Locate the cell with the specified text and output its [X, Y] center coordinate. 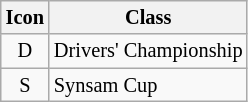
Class [148, 17]
D [25, 51]
Synsam Cup [148, 85]
Icon [25, 17]
Drivers' Championship [148, 51]
S [25, 85]
